Detect which cell encompasses the target text, then output its [x, y] center coordinate. 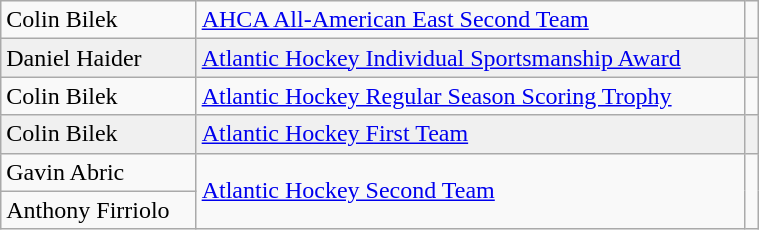
Daniel Haider [98, 58]
AHCA All-American East Second Team [470, 20]
Atlantic Hockey Second Team [470, 191]
Atlantic Hockey Individual Sportsmanship Award [470, 58]
Atlantic Hockey First Team [470, 134]
Atlantic Hockey Regular Season Scoring Trophy [470, 96]
Anthony Firriolo [98, 210]
Gavin Abric [98, 172]
